Scan for the cell matching the given text and deliver its [X, Y] coordinate at center. 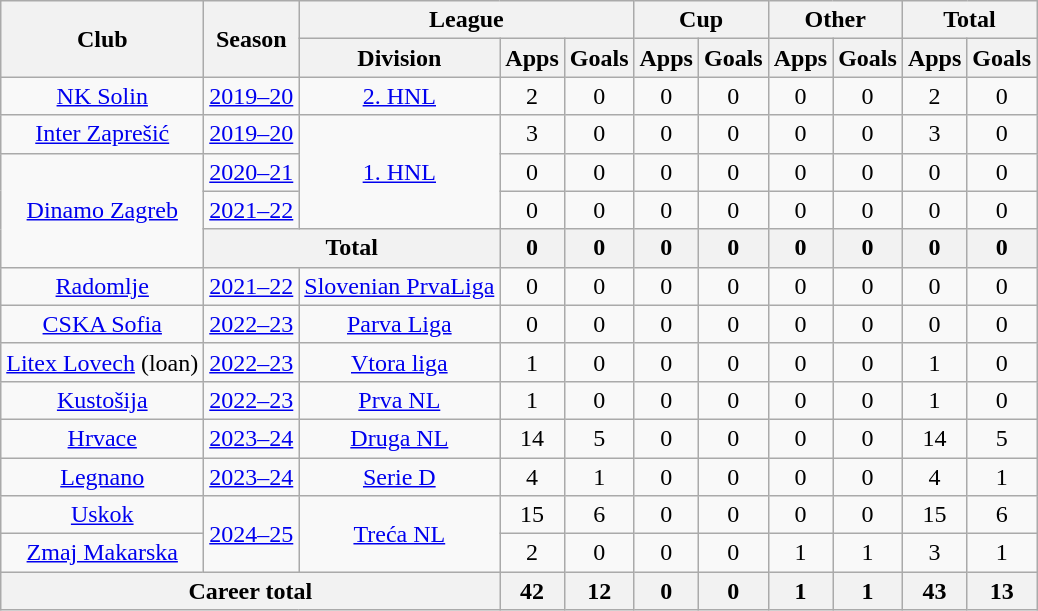
Zmaj Makarska [102, 553]
Dinamo Zagreb [102, 210]
League [466, 20]
Other [835, 20]
Litex Lovech (loan) [102, 362]
2020–21 [252, 172]
Inter Zaprešić [102, 134]
2024–25 [252, 534]
Vtora liga [400, 362]
CSKA Sofia [102, 324]
43 [934, 591]
12 [599, 591]
Slovenian PrvaLiga [400, 286]
Druga NL [400, 438]
Kustošija [102, 400]
Serie D [400, 477]
Hrvace [102, 438]
Parva Liga [400, 324]
Legnano [102, 477]
Career total [250, 591]
Club [102, 39]
Treća NL [400, 534]
42 [532, 591]
Radomlje [102, 286]
2. HNL [400, 96]
Season [252, 39]
13 [1002, 591]
Uskok [102, 515]
NK Solin [102, 96]
Division [400, 58]
Prva NL [400, 400]
Cup [701, 20]
1. HNL [400, 172]
